Provide the (X, Y) coordinate of the cell's center where the given text is located.  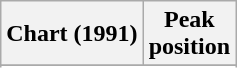
Peakposition (189, 34)
Chart (1991) (72, 34)
